Output the [X, Y] coordinate of the center of the cell containing the given text.  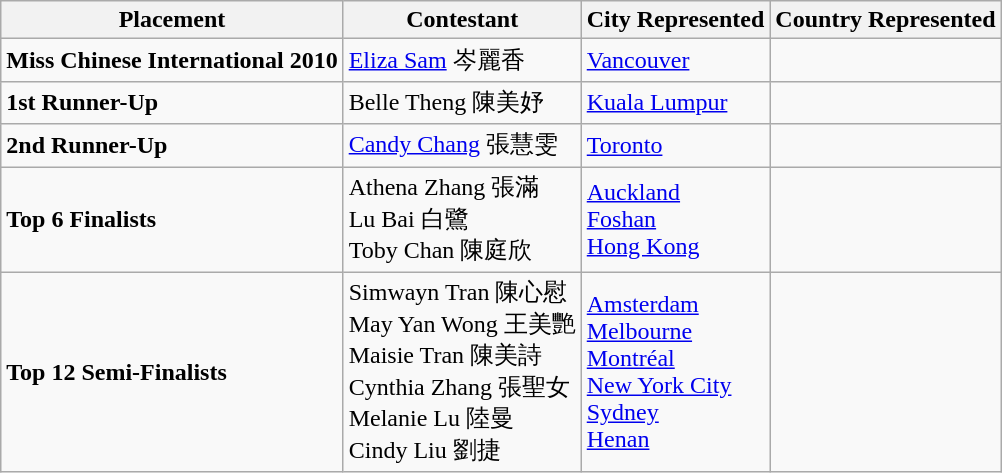
Candy Chang 張慧雯 [462, 146]
Placement [172, 20]
Eliza Sam 岑麗香 [462, 60]
Vancouver [676, 60]
Amsterdam Melbourne Montréal New York City Sydney Henan [676, 372]
Kuala Lumpur [676, 102]
City Represented [676, 20]
Simwayn Tran 陳心慰 May Yan Wong 王美艷 Maisie Tran 陳美詩 Cynthia Zhang 張聖女 Melanie Lu 陸曼 Cindy Liu 劉捷 [462, 372]
Auckland Foshan Hong Kong [676, 219]
Miss Chinese International 2010 [172, 60]
Belle Theng 陳美妤 [462, 102]
Contestant [462, 20]
1st Runner-Up [172, 102]
Top 6 Finalists [172, 219]
Toronto [676, 146]
Top 12 Semi-Finalists [172, 372]
Country Represented [886, 20]
Athena Zhang 張滿 Lu Bai 白鷺 Toby Chan 陳庭欣 [462, 219]
2nd Runner-Up [172, 146]
